Pinpoint the cell where the given text exists, returning its [x, y] midpoint coordinate. 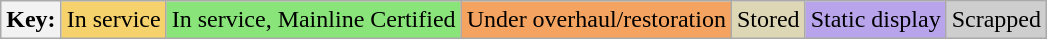
Stored [768, 20]
In service, Mainline Certified [314, 20]
Static display [876, 20]
In service [114, 20]
Under overhaul/restoration [596, 20]
Scrapped [996, 20]
Key: [31, 20]
